Scan for the cell matching the given text and deliver its (X, Y) coordinate at center. 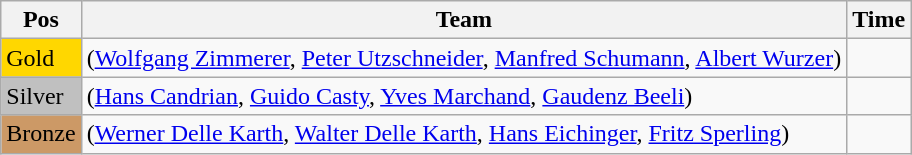
Team (464, 20)
(Wolfgang Zimmerer, Peter Utzschneider, Manfred Schumann, Albert Wurzer) (464, 58)
Pos (41, 20)
Bronze (41, 134)
Silver (41, 96)
(Werner Delle Karth, Walter Delle Karth, Hans Eichinger, Fritz Sperling) (464, 134)
Gold (41, 58)
(Hans Candrian, Guido Casty, Yves Marchand, Gaudenz Beeli) (464, 96)
Time (879, 20)
